Capture the cell that displays the provided text and extract its (x, y) central coordinate. 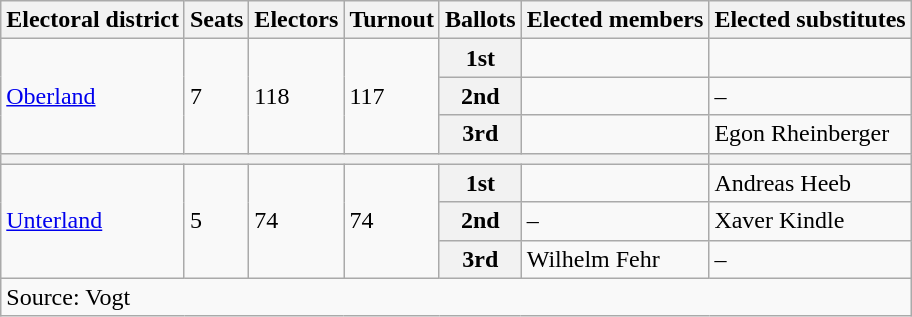
Source: Vogt (456, 297)
Elected members (615, 20)
7 (216, 96)
Egon Rheinberger (810, 134)
Ballots (480, 20)
Seats (216, 20)
Andreas Heeb (810, 183)
5 (216, 221)
Oberland (93, 96)
Wilhelm Fehr (615, 259)
Turnout (392, 20)
Electoral district (93, 20)
Unterland (93, 221)
118 (296, 96)
Electors (296, 20)
Elected substitutes (810, 20)
117 (392, 96)
Xaver Kindle (810, 221)
